Extract the (X, Y) coordinate from the center of the cell holding the provided text.  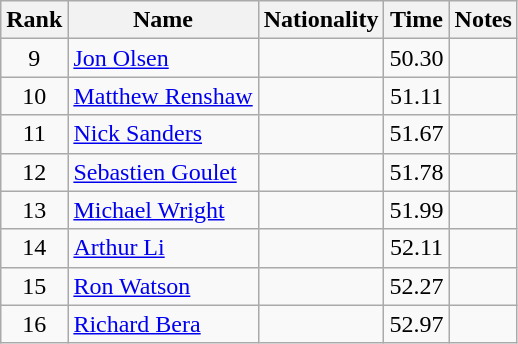
Name (163, 20)
Nationality (321, 20)
Nick Sanders (163, 134)
52.27 (416, 286)
50.30 (416, 58)
52.97 (416, 324)
14 (34, 248)
15 (34, 286)
9 (34, 58)
Sebastien Goulet (163, 172)
51.99 (416, 210)
Ron Watson (163, 286)
16 (34, 324)
Michael Wright (163, 210)
Arthur Li (163, 248)
Richard Bera (163, 324)
51.67 (416, 134)
Jon Olsen (163, 58)
Time (416, 20)
Matthew Renshaw (163, 96)
52.11 (416, 248)
12 (34, 172)
51.11 (416, 96)
10 (34, 96)
Rank (34, 20)
Notes (483, 20)
13 (34, 210)
51.78 (416, 172)
11 (34, 134)
